Find where the given text appears and provide that cell's center as [X, Y] coordinate. 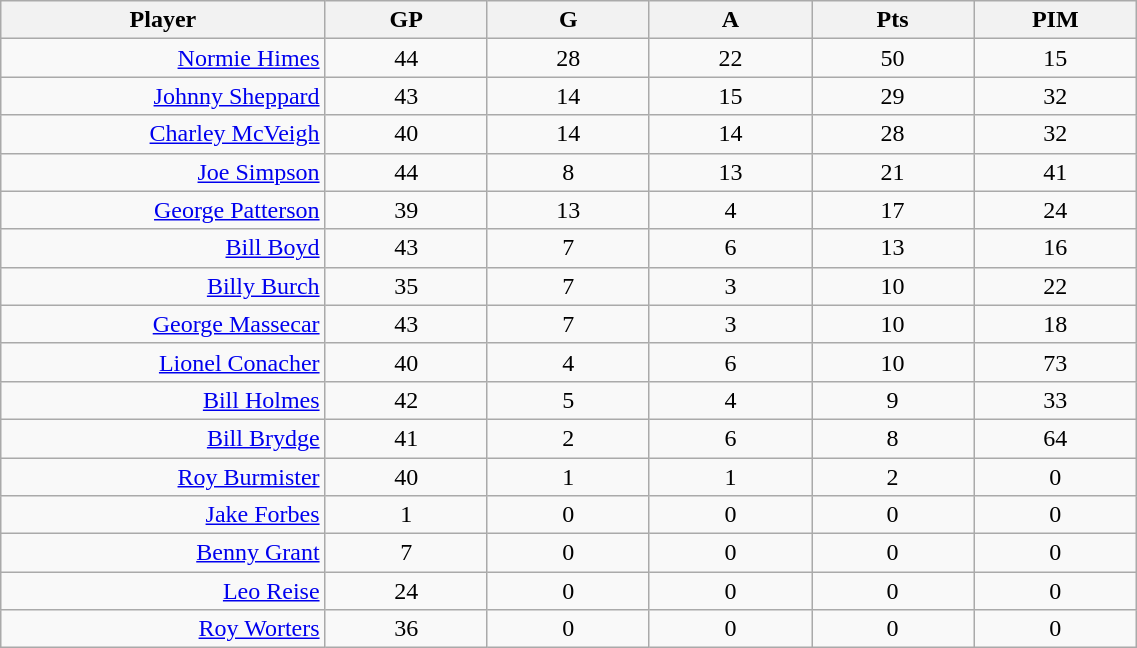
36 [406, 629]
Bill Boyd [163, 248]
73 [1056, 362]
A [730, 20]
33 [1056, 400]
Billy Burch [163, 286]
Jake Forbes [163, 515]
Benny Grant [163, 553]
G [568, 20]
George Massecar [163, 324]
Roy Worters [163, 629]
Normie Himes [163, 58]
Johnny Sheppard [163, 96]
64 [1056, 438]
GP [406, 20]
Lionel Conacher [163, 362]
50 [893, 58]
29 [893, 96]
Player [163, 20]
Charley McVeigh [163, 134]
18 [1056, 324]
Roy Burmister [163, 477]
16 [1056, 248]
PIM [1056, 20]
9 [893, 400]
Bill Holmes [163, 400]
39 [406, 210]
Leo Reise [163, 591]
Pts [893, 20]
Joe Simpson [163, 172]
21 [893, 172]
Bill Brydge [163, 438]
5 [568, 400]
35 [406, 286]
42 [406, 400]
17 [893, 210]
George Patterson [163, 210]
